From the cell containing the given text, extract its center point as [x, y] coordinate. 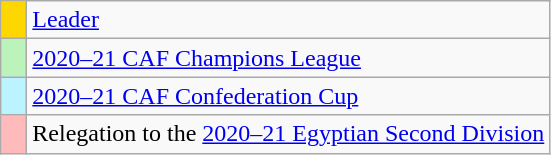
Leader [288, 20]
2020–21 CAF Confederation Cup [288, 96]
Relegation to the 2020–21 Egyptian Second Division [288, 134]
2020–21 CAF Champions League [288, 58]
